Pinpoint the cell where the given text exists, returning its [x, y] midpoint coordinate. 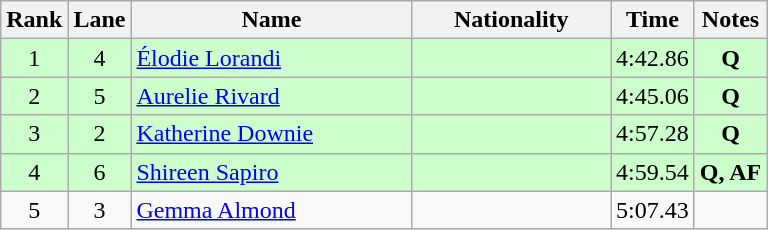
Name [272, 20]
5:07.43 [653, 210]
4:59.54 [653, 172]
4:42.86 [653, 58]
Nationality [512, 20]
Élodie Lorandi [272, 58]
Shireen Sapiro [272, 172]
Aurelie Rivard [272, 96]
Rank [34, 20]
Lane [100, 20]
6 [100, 172]
Notes [730, 20]
Katherine Downie [272, 134]
4:57.28 [653, 134]
Time [653, 20]
Gemma Almond [272, 210]
1 [34, 58]
4:45.06 [653, 96]
Q, AF [730, 172]
